Detect which cell encompasses the target text, then output its [x, y] center coordinate. 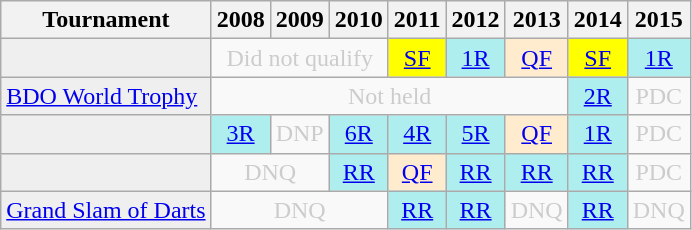
Grand Slam of Darts [106, 210]
3R [240, 134]
DNP [300, 134]
Did not qualify [300, 58]
BDO World Trophy [106, 96]
4R [417, 134]
2014 [598, 20]
2R [598, 96]
2008 [240, 20]
2015 [658, 20]
2009 [300, 20]
2010 [358, 20]
2012 [476, 20]
5R [476, 134]
Tournament [106, 20]
2013 [536, 20]
6R [358, 134]
2011 [417, 20]
Not held [390, 96]
